Identify which cell holds the provided text, then report its (x, y) central coordinate. 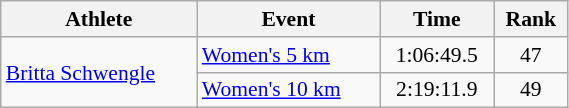
1:06:49.5 (437, 55)
Women's 10 km (288, 90)
Time (437, 19)
Athlete (99, 19)
Event (288, 19)
2:19:11.9 (437, 90)
Rank (532, 19)
49 (532, 90)
47 (532, 55)
Women's 5 km (288, 55)
Britta Schwengle (99, 72)
